Return [X, Y] of the center of cell containing provided text 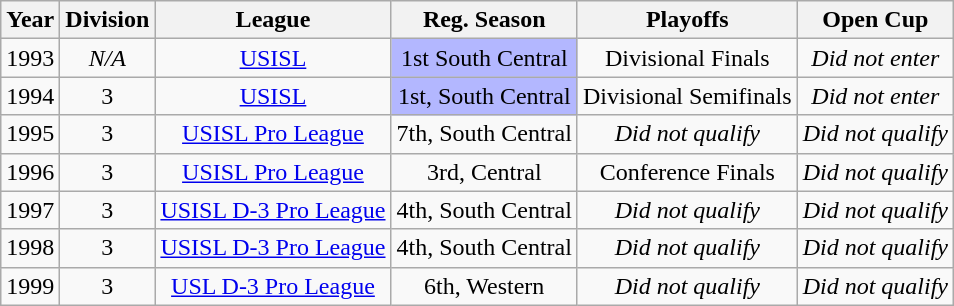
Divisional Finals [687, 58]
Open Cup [875, 20]
USL D-3 Pro League [273, 286]
Division [108, 20]
Reg. Season [484, 20]
1st, South Central [484, 96]
7th, South Central [484, 134]
1998 [30, 248]
3rd, Central [484, 172]
6th, Western [484, 286]
League [273, 20]
1994 [30, 96]
Divisional Semifinals [687, 96]
Year [30, 20]
Conference Finals [687, 172]
N/A [108, 58]
1996 [30, 172]
Playoffs [687, 20]
1995 [30, 134]
1st South Central [484, 58]
1993 [30, 58]
1999 [30, 286]
1997 [30, 210]
